Scan for the cell matching the given text and deliver its [x, y] coordinate at center. 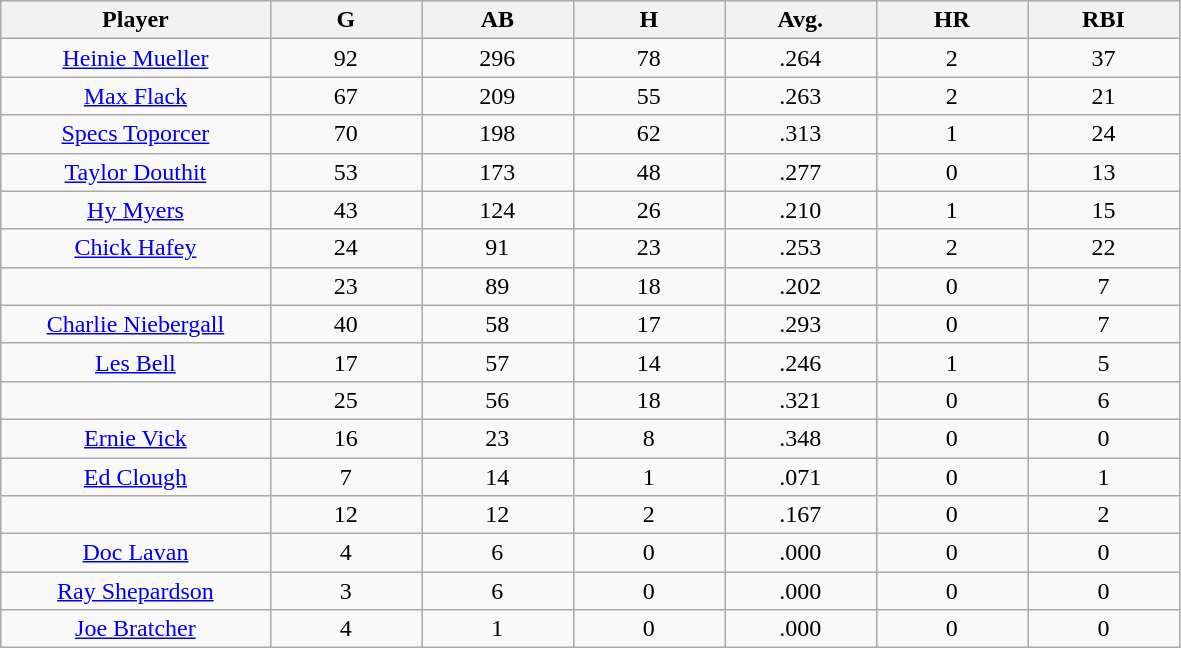
.321 [801, 400]
H [649, 20]
AB [498, 20]
43 [346, 210]
.264 [801, 58]
Chick Hafey [136, 248]
.277 [801, 172]
Heinie Mueller [136, 58]
78 [649, 58]
209 [498, 96]
Avg. [801, 20]
3 [346, 591]
Les Bell [136, 362]
.293 [801, 324]
.313 [801, 134]
25 [346, 400]
.202 [801, 286]
16 [346, 438]
.210 [801, 210]
Hy Myers [136, 210]
Charlie Niebergall [136, 324]
13 [1104, 172]
48 [649, 172]
Ray Shepardson [136, 591]
Player [136, 20]
21 [1104, 96]
RBI [1104, 20]
Taylor Douthit [136, 172]
HR [952, 20]
70 [346, 134]
G [346, 20]
56 [498, 400]
8 [649, 438]
53 [346, 172]
92 [346, 58]
91 [498, 248]
Specs Toporcer [136, 134]
.263 [801, 96]
Ed Clough [136, 477]
124 [498, 210]
22 [1104, 248]
26 [649, 210]
.071 [801, 477]
173 [498, 172]
.348 [801, 438]
15 [1104, 210]
40 [346, 324]
Doc Lavan [136, 553]
62 [649, 134]
.167 [801, 515]
57 [498, 362]
Max Flack [136, 96]
5 [1104, 362]
198 [498, 134]
37 [1104, 58]
296 [498, 58]
55 [649, 96]
.253 [801, 248]
.246 [801, 362]
67 [346, 96]
Ernie Vick [136, 438]
89 [498, 286]
58 [498, 324]
Joe Bratcher [136, 629]
